Determine the (x, y) coordinate at the center of the cell enclosing the given text.  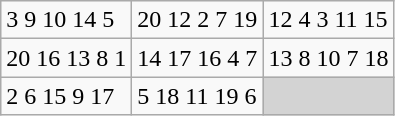
3 9 10 14 5 (66, 20)
20 16 13 8 1 (66, 58)
20 12 2 7 19 (198, 20)
13 8 10 7 18 (328, 58)
5 18 11 19 6 (198, 96)
12 4 3 11 15 (328, 20)
2 6 15 9 17 (66, 96)
14 17 16 4 7 (198, 58)
